Extract the (X, Y) coordinate from the center of the cell holding the provided text.  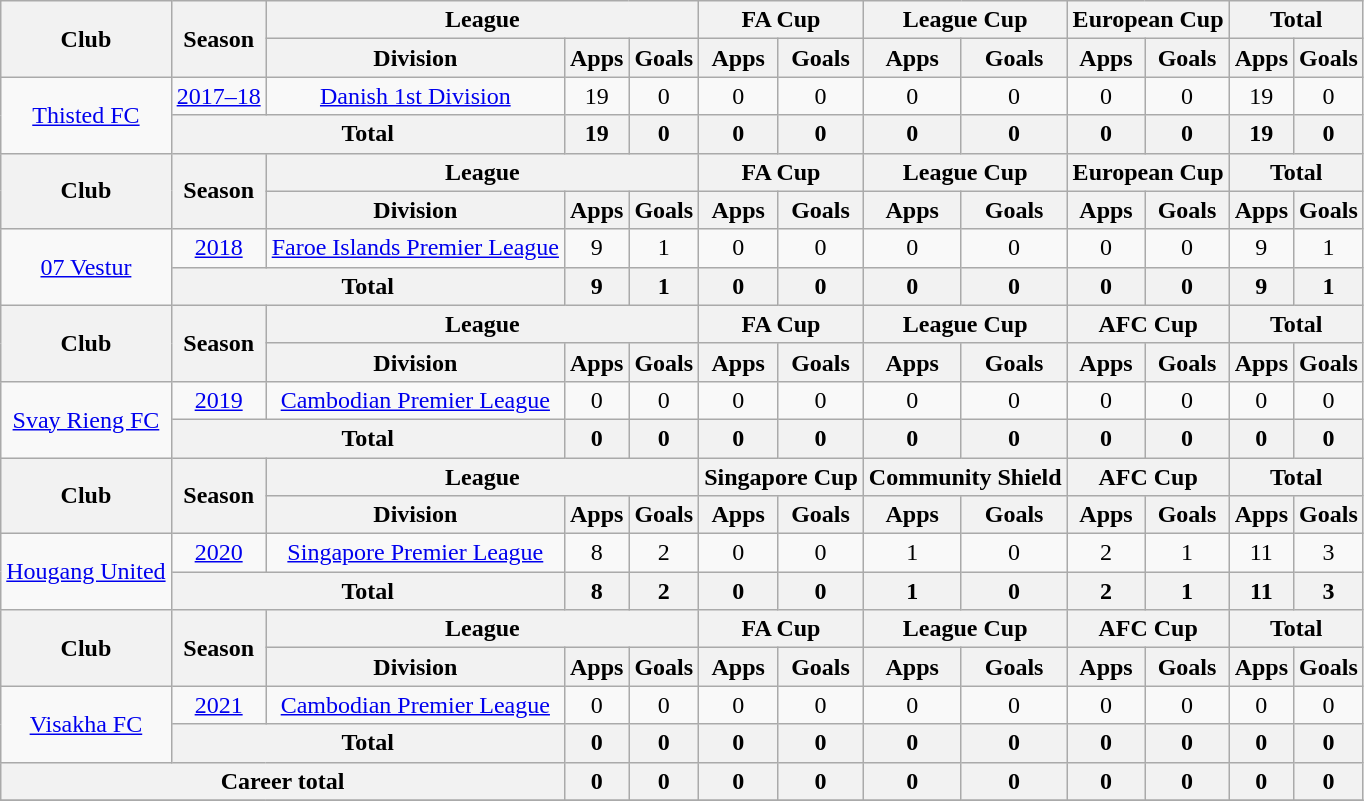
Visakha FC (86, 724)
2020 (218, 553)
2021 (218, 705)
Community Shield (965, 477)
07 Vestur (86, 267)
Hougang United (86, 572)
2017–18 (218, 96)
Danish 1st Division (415, 96)
Singapore Cup (782, 477)
Faroe Islands Premier League (415, 248)
Svay Rieng FC (86, 419)
Thisted FC (86, 115)
2018 (218, 248)
Career total (283, 781)
Singapore Premier League (415, 553)
2019 (218, 400)
